Find where the given text appears and provide that cell's center as [X, Y] coordinate. 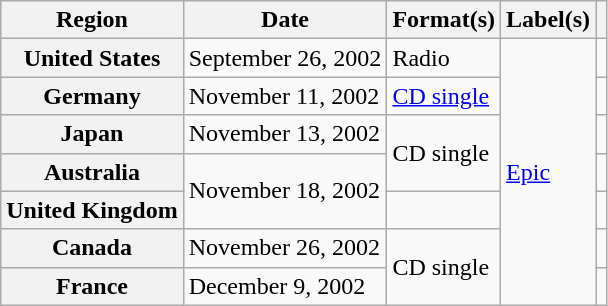
Australia [92, 172]
Format(s) [444, 20]
September 26, 2002 [285, 58]
Radio [444, 58]
Date [285, 20]
November 26, 2002 [285, 248]
Region [92, 20]
November 11, 2002 [285, 96]
December 9, 2002 [285, 286]
Epic [548, 172]
United States [92, 58]
Germany [92, 96]
Japan [92, 134]
November 18, 2002 [285, 191]
France [92, 286]
Label(s) [548, 20]
United Kingdom [92, 210]
November 13, 2002 [285, 134]
Canada [92, 248]
